For the text-containing cell, return its midpoint in (x, y) coordinate format. 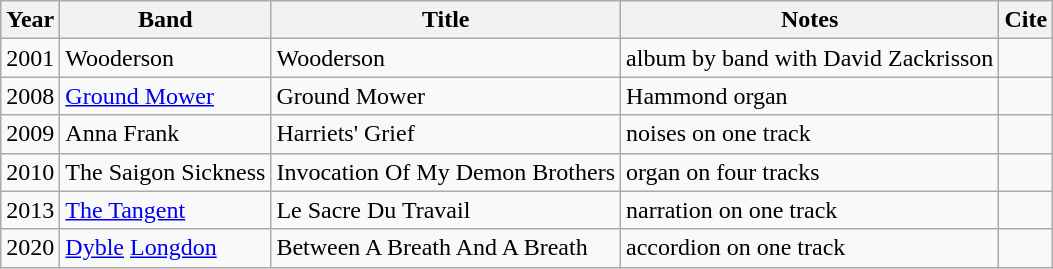
The Saigon Sickness (166, 172)
2010 (30, 172)
accordion on one track (810, 248)
Year (30, 20)
Invocation Of My Demon Brothers (446, 172)
Band (166, 20)
2020 (30, 248)
Hammond organ (810, 96)
Title (446, 20)
album by band with David Zackrisson (810, 58)
The Tangent (166, 210)
2008 (30, 96)
2013 (30, 210)
Le Sacre Du Travail (446, 210)
organ on four tracks (810, 172)
Notes (810, 20)
2001 (30, 58)
Between A Breath And A Breath (446, 248)
Cite (1026, 20)
Dyble Longdon (166, 248)
2009 (30, 134)
narration on one track (810, 210)
noises on one track (810, 134)
Harriets' Grief (446, 134)
Anna Frank (166, 134)
